Output the (X, Y) coordinate of the center of the cell containing the given text.  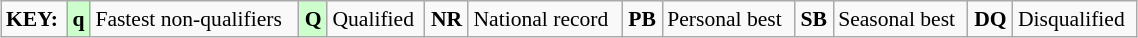
Fastest non-qualifiers (194, 19)
SB (814, 19)
q (78, 19)
PB (642, 19)
Q (314, 19)
Seasonal best (900, 19)
DQ (990, 19)
National record (545, 19)
NR (447, 19)
KEY: (34, 19)
Personal best (728, 19)
Qualified (376, 19)
Disqualified (1075, 19)
